For the text-containing cell, return its midpoint in (x, y) coordinate format. 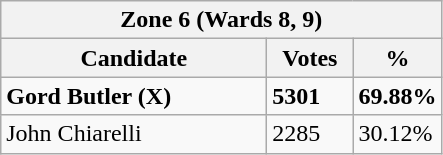
John Chiarelli (134, 134)
30.12% (398, 134)
Zone 6 (Wards 8, 9) (222, 20)
% (398, 58)
5301 (310, 96)
Votes (310, 58)
Gord Butler (X) (134, 96)
69.88% (398, 96)
2285 (310, 134)
Candidate (134, 58)
